Scan for the cell matching the given text and deliver its (X, Y) coordinate at center. 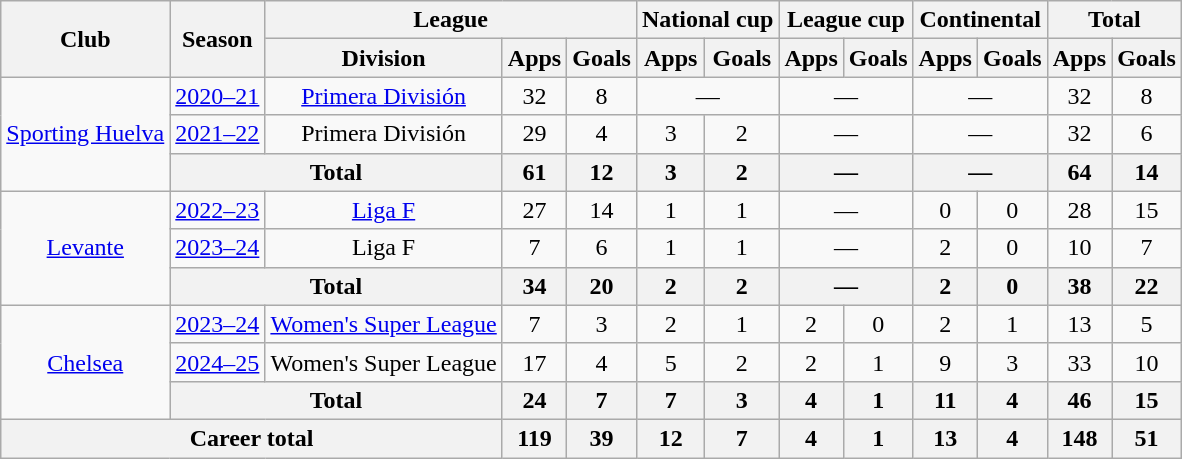
119 (534, 438)
22 (1147, 286)
Division (384, 58)
33 (1079, 362)
39 (602, 438)
38 (1079, 286)
34 (534, 286)
64 (1079, 172)
Club (86, 39)
28 (1079, 210)
League (451, 20)
National cup (707, 20)
Career total (252, 438)
2020–21 (218, 96)
Continental (980, 20)
Chelsea (86, 362)
Levante (86, 248)
148 (1079, 438)
29 (534, 134)
11 (945, 400)
9 (945, 362)
27 (534, 210)
League cup (846, 20)
51 (1147, 438)
61 (534, 172)
2021–22 (218, 134)
20 (602, 286)
Sporting Huelva (86, 134)
24 (534, 400)
2024–25 (218, 362)
46 (1079, 400)
17 (534, 362)
2022–23 (218, 210)
Season (218, 39)
